Capture the cell that displays the provided text and extract its (X, Y) central coordinate. 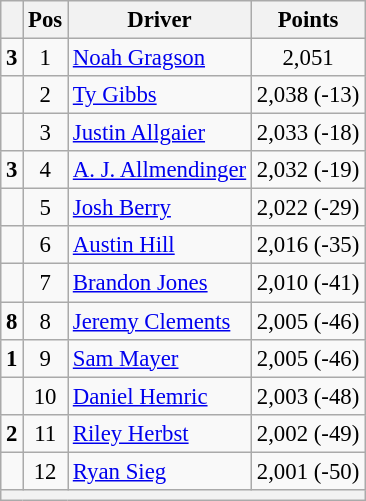
Driver (160, 20)
Josh Berry (160, 208)
2,033 (-18) (308, 133)
Pos (46, 20)
A. J. Allmendinger (160, 170)
Daniel Hemric (160, 396)
Austin Hill (160, 245)
9 (46, 358)
2,010 (-41) (308, 283)
2,022 (-29) (308, 208)
Ty Gibbs (160, 95)
Justin Allgaier (160, 133)
2,038 (-13) (308, 95)
Ryan Sieg (160, 471)
10 (46, 396)
2,016 (-35) (308, 245)
2,032 (-19) (308, 170)
5 (46, 208)
6 (46, 245)
12 (46, 471)
2,002 (-49) (308, 433)
Brandon Jones (160, 283)
Sam Mayer (160, 358)
Points (308, 20)
2,003 (-48) (308, 396)
4 (46, 170)
2,051 (308, 58)
2,001 (-50) (308, 471)
Jeremy Clements (160, 321)
11 (46, 433)
7 (46, 283)
Riley Herbst (160, 433)
Noah Gragson (160, 58)
